Locate the cell with the specified text and output its [x, y] center coordinate. 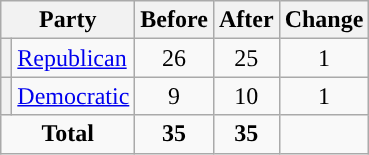
Republican [74, 58]
Party [68, 20]
10 [246, 96]
Change [324, 20]
Democratic [74, 96]
Total [68, 134]
26 [174, 58]
After [246, 20]
25 [246, 58]
9 [174, 96]
Before [174, 20]
